From the cell containing the given text, extract its center point as [x, y] coordinate. 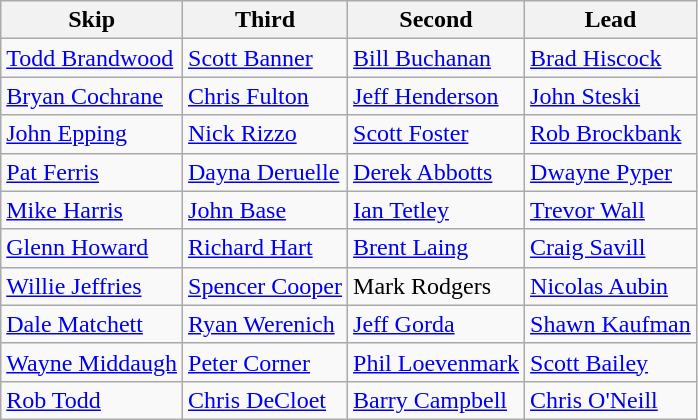
Wayne Middaugh [92, 362]
John Steski [611, 96]
John Epping [92, 134]
Todd Brandwood [92, 58]
Craig Savill [611, 248]
Brad Hiscock [611, 58]
Glenn Howard [92, 248]
Phil Loevenmark [436, 362]
Willie Jeffries [92, 286]
Second [436, 20]
Mike Harris [92, 210]
Rob Brockbank [611, 134]
Chris O'Neill [611, 400]
Lead [611, 20]
Bill Buchanan [436, 58]
Barry Campbell [436, 400]
Rob Todd [92, 400]
Mark Rodgers [436, 286]
Jeff Henderson [436, 96]
Scott Foster [436, 134]
Pat Ferris [92, 172]
Trevor Wall [611, 210]
Derek Abbotts [436, 172]
Skip [92, 20]
Peter Corner [266, 362]
Scott Banner [266, 58]
Dayna Deruelle [266, 172]
Chris Fulton [266, 96]
Dwayne Pyper [611, 172]
Nicolas Aubin [611, 286]
Shawn Kaufman [611, 324]
Dale Matchett [92, 324]
Chris DeCloet [266, 400]
Nick Rizzo [266, 134]
Scott Bailey [611, 362]
John Base [266, 210]
Ryan Werenich [266, 324]
Spencer Cooper [266, 286]
Bryan Cochrane [92, 96]
Brent Laing [436, 248]
Ian Tetley [436, 210]
Jeff Gorda [436, 324]
Third [266, 20]
Richard Hart [266, 248]
